Return the (x, y) coordinate for the center point of the cell that contains the specified text.  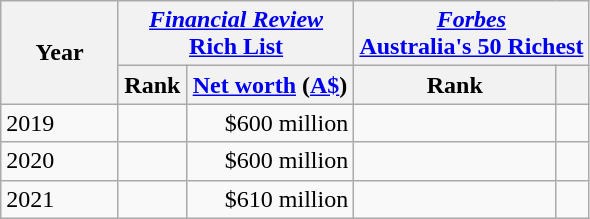
Financial ReviewRich List (236, 34)
2020 (60, 161)
$610 million (270, 199)
ForbesAustralia's 50 Richest (472, 34)
2021 (60, 199)
Net worth (A$) (270, 85)
Year (60, 52)
2019 (60, 123)
